For the text-containing cell, return its midpoint in [X, Y] coordinate format. 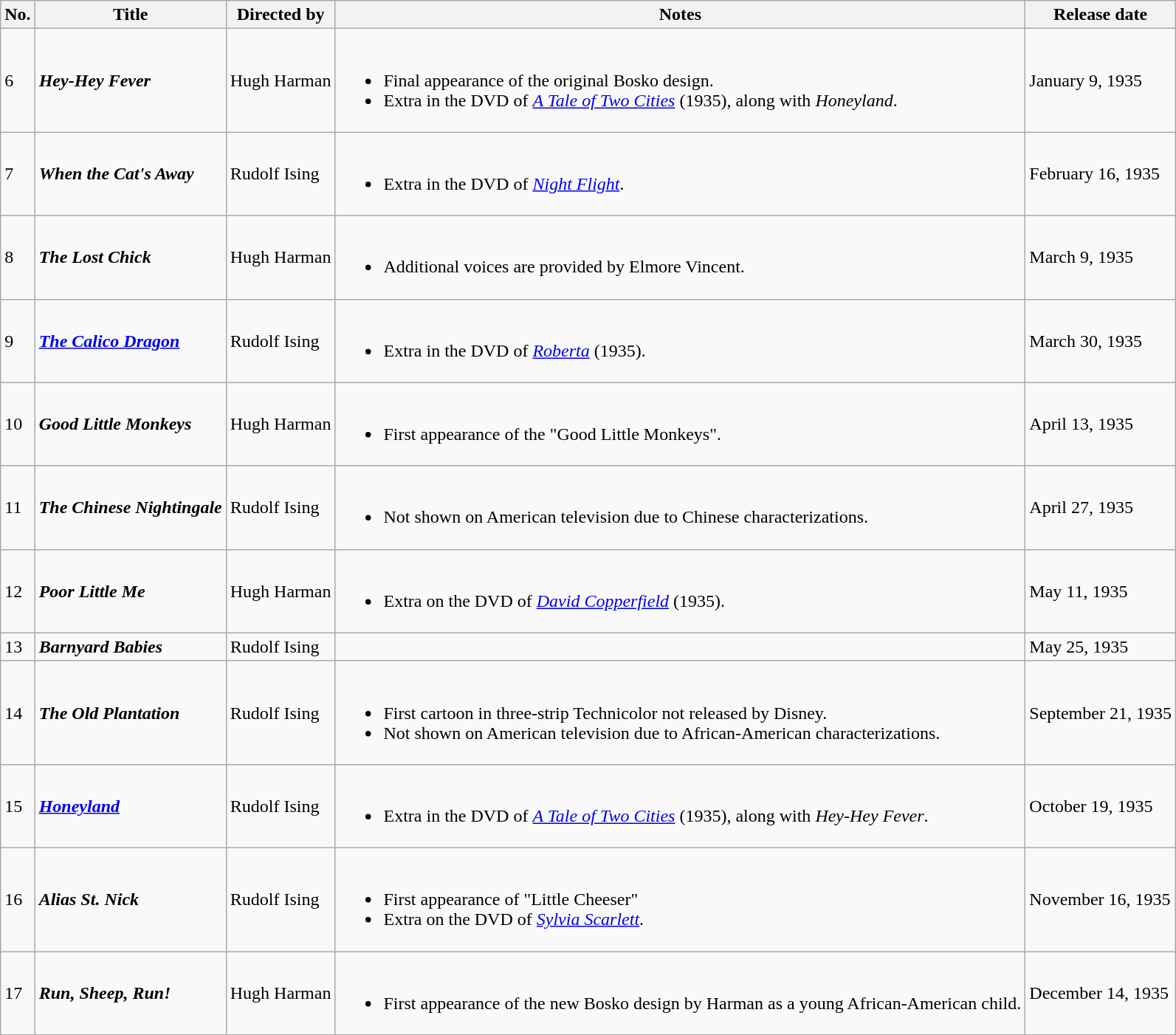
Good Little Monkeys [130, 424]
Notes [681, 15]
May 11, 1935 [1101, 591]
April 27, 1935 [1101, 508]
April 13, 1935 [1101, 424]
14 [18, 712]
Not shown on American television due to Chinese characterizations. [681, 508]
October 19, 1935 [1101, 806]
The Chinese Nightingale [130, 508]
February 16, 1935 [1101, 174]
Directed by [281, 15]
Honeyland [130, 806]
Alias St. Nick [130, 899]
13 [18, 647]
Barnyard Babies [130, 647]
Extra in the DVD of Night Flight. [681, 174]
First appearance of "Little Cheeser"Extra on the DVD of Sylvia Scarlett. [681, 899]
March 9, 1935 [1101, 257]
Release date [1101, 15]
No. [18, 15]
First appearance of the "Good Little Monkeys". [681, 424]
12 [18, 591]
9 [18, 341]
Extra in the DVD of A Tale of Two Cities (1935), along with Hey-Hey Fever. [681, 806]
8 [18, 257]
January 9, 1935 [1101, 80]
November 16, 1935 [1101, 899]
Run, Sheep, Run! [130, 992]
Title [130, 15]
The Calico Dragon [130, 341]
December 14, 1935 [1101, 992]
6 [18, 80]
The Old Plantation [130, 712]
September 21, 1935 [1101, 712]
Extra in the DVD of Roberta (1935). [681, 341]
7 [18, 174]
March 30, 1935 [1101, 341]
The Lost Chick [130, 257]
Final appearance of the original Bosko design.Extra in the DVD of A Tale of Two Cities (1935), along with Honeyland. [681, 80]
Hey-Hey Fever [130, 80]
When the Cat's Away [130, 174]
11 [18, 508]
15 [18, 806]
10 [18, 424]
May 25, 1935 [1101, 647]
17 [18, 992]
Extra on the DVD of David Copperfield (1935). [681, 591]
First cartoon in three-strip Technicolor not released by Disney.Not shown on American television due to African-American characterizations. [681, 712]
Additional voices are provided by Elmore Vincent. [681, 257]
16 [18, 899]
Poor Little Me [130, 591]
First appearance of the new Bosko design by Harman as a young African-American child. [681, 992]
